Return the (X, Y) coordinate for the center point of the cell that contains the specified text.  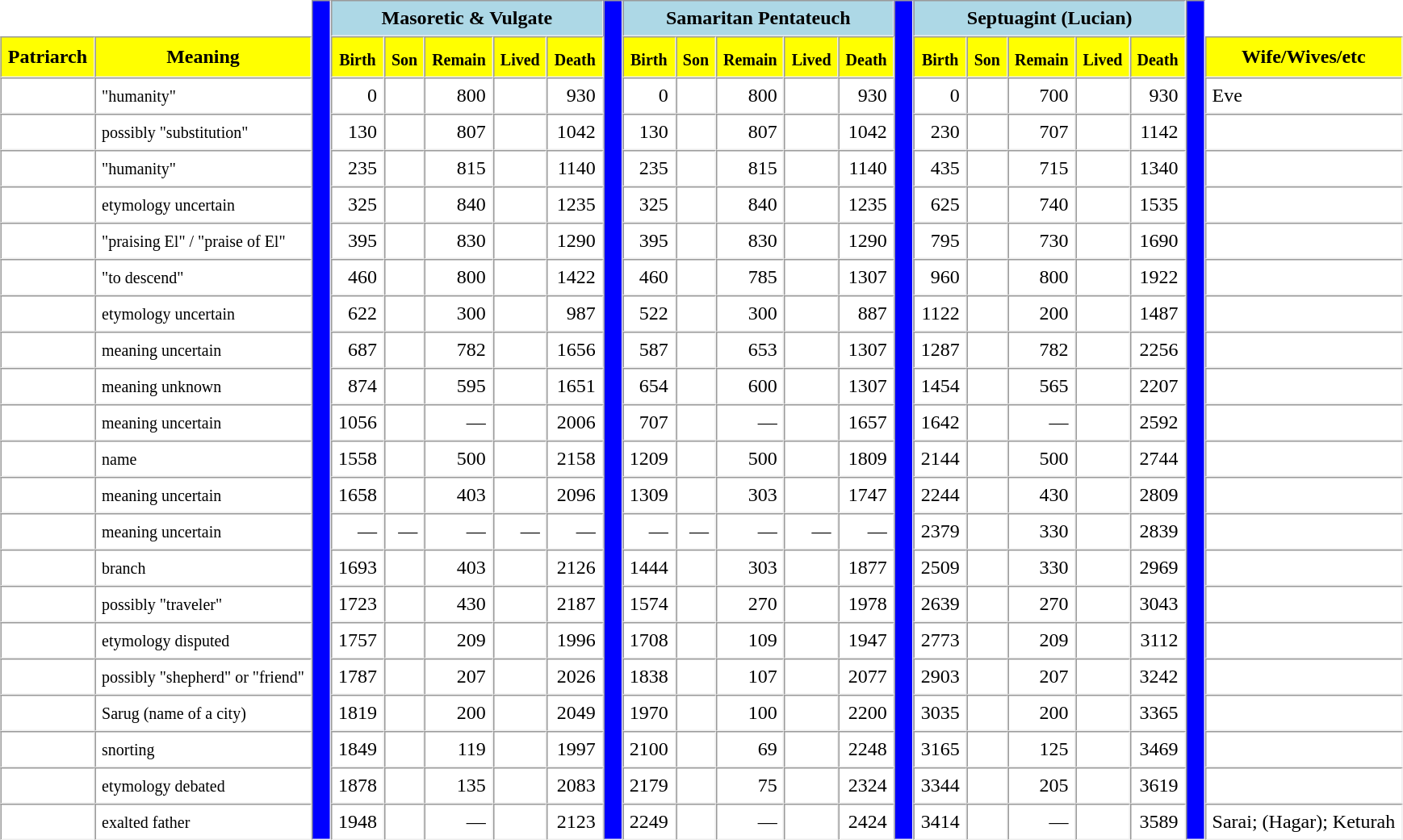
2592 (1158, 423)
2200 (867, 713)
795 (940, 240)
2903 (940, 676)
230 (940, 132)
1287 (940, 350)
branch (203, 568)
1444 (649, 568)
2424 (867, 821)
1642 (940, 423)
3035 (940, 713)
2096 (575, 495)
2026 (575, 676)
2126 (575, 568)
possibly "traveler" (203, 604)
3043 (1158, 604)
meaning unknown (203, 386)
2256 (1158, 350)
Wife/Wives/etc (1305, 56)
1997 (575, 749)
Eve (1305, 95)
785 (751, 278)
1122 (940, 313)
2158 (575, 458)
1922 (1158, 278)
1454 (940, 386)
3242 (1158, 676)
1422 (575, 278)
1838 (649, 676)
1948 (358, 821)
1658 (358, 495)
1693 (358, 568)
2744 (1158, 458)
name (203, 458)
2207 (1158, 386)
3469 (1158, 749)
654 (649, 386)
3165 (940, 749)
435 (940, 168)
100 (751, 713)
2969 (1158, 568)
1657 (867, 423)
75 (751, 786)
1878 (358, 786)
625 (940, 205)
2249 (649, 821)
2244 (940, 495)
874 (358, 386)
possibly "shepherd" or "friend" (203, 676)
1849 (358, 749)
1535 (1158, 205)
119 (459, 749)
700 (1041, 95)
Meaning (203, 56)
1757 (358, 641)
2100 (649, 749)
1708 (649, 641)
etymology debated (203, 786)
3112 (1158, 641)
Septuagint (Lucian) (1049, 18)
205 (1041, 786)
2509 (940, 568)
2248 (867, 749)
107 (751, 676)
1142 (1158, 132)
740 (1041, 205)
2049 (575, 713)
Patriarch (48, 56)
715 (1041, 168)
2123 (575, 821)
69 (751, 749)
1877 (867, 568)
Sarug (name of a city) (203, 713)
3619 (1158, 786)
1809 (867, 458)
2379 (940, 531)
"to descend" (203, 278)
687 (358, 350)
1309 (649, 495)
2324 (867, 786)
Masoretic & Vulgate (467, 18)
1787 (358, 676)
135 (459, 786)
2839 (1158, 531)
2639 (940, 604)
887 (867, 313)
2773 (940, 641)
1056 (358, 423)
3365 (1158, 713)
2077 (867, 676)
etymology disputed (203, 641)
3344 (940, 786)
2187 (575, 604)
1819 (358, 713)
snorting (203, 749)
730 (1041, 240)
1656 (575, 350)
3414 (940, 821)
Samaritan Pentateuch (759, 18)
1340 (1158, 168)
1487 (1158, 313)
1723 (358, 604)
109 (751, 641)
1970 (649, 713)
exalted father (203, 821)
2809 (1158, 495)
960 (940, 278)
Sarai; (Hagar); Keturah (1305, 821)
1747 (867, 495)
1978 (867, 604)
"praising El" / "praise of El" (203, 240)
653 (751, 350)
1574 (649, 604)
1558 (358, 458)
622 (358, 313)
2144 (940, 458)
522 (649, 313)
587 (649, 350)
possibly "substitution" (203, 132)
3589 (1158, 821)
2179 (649, 786)
2006 (575, 423)
595 (459, 386)
1651 (575, 386)
565 (1041, 386)
1690 (1158, 240)
2083 (575, 786)
1996 (575, 641)
987 (575, 313)
1947 (867, 641)
125 (1041, 749)
600 (751, 386)
1209 (649, 458)
